Search for the cell housing the specified text and yield its [x, y] center coordinate. 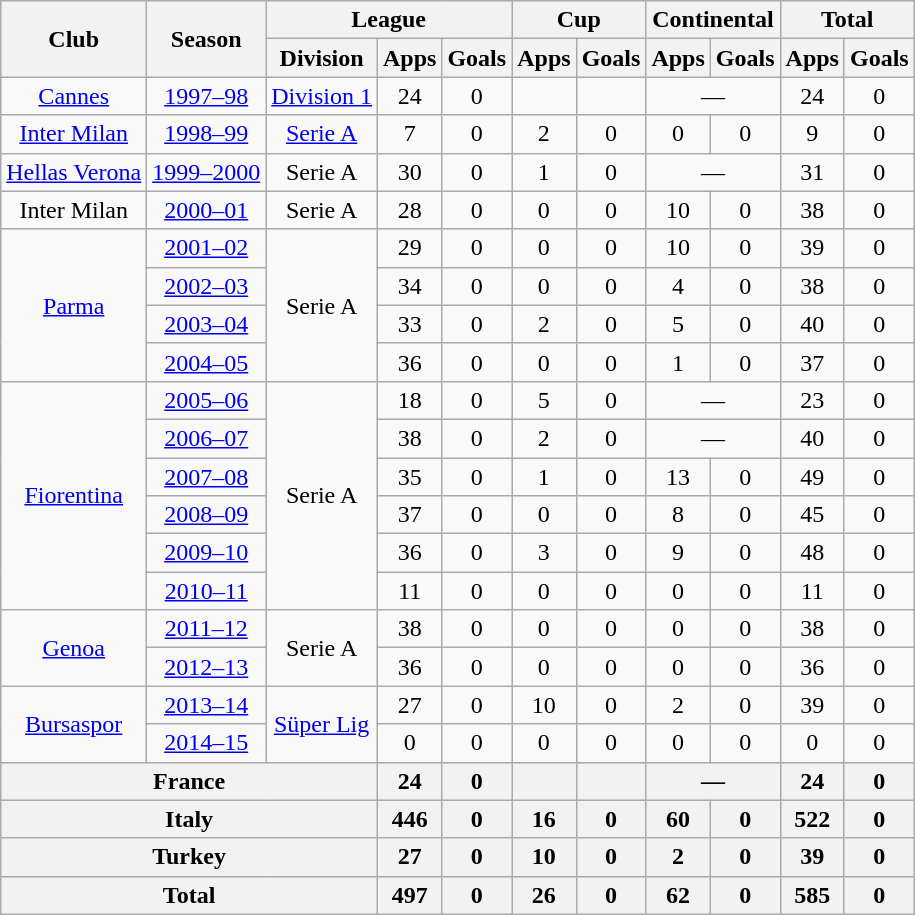
2013–14 [206, 705]
2006–07 [206, 438]
60 [678, 819]
23 [812, 400]
2010–11 [206, 591]
585 [812, 895]
8 [678, 515]
26 [544, 895]
Club [74, 39]
2004–05 [206, 362]
2005–06 [206, 400]
Division 1 [322, 96]
34 [409, 286]
2014–15 [206, 743]
Parma [74, 305]
18 [409, 400]
497 [409, 895]
2003–04 [206, 324]
3 [544, 553]
2001–02 [206, 248]
2008–09 [206, 515]
13 [678, 477]
62 [678, 895]
522 [812, 819]
1999–2000 [206, 172]
1998–99 [206, 134]
28 [409, 210]
2011–12 [206, 629]
49 [812, 477]
33 [409, 324]
Süper Lig [322, 724]
35 [409, 477]
France [190, 781]
29 [409, 248]
Season [206, 39]
16 [544, 819]
Bursaspor [74, 724]
Italy [190, 819]
Genoa [74, 648]
30 [409, 172]
2009–10 [206, 553]
48 [812, 553]
31 [812, 172]
2000–01 [206, 210]
Division [322, 58]
League [389, 20]
Continental [713, 20]
2007–08 [206, 477]
Cup [579, 20]
45 [812, 515]
2002–03 [206, 286]
4 [678, 286]
Fiorentina [74, 495]
1997–98 [206, 96]
Hellas Verona [74, 172]
7 [409, 134]
2012–13 [206, 667]
Cannes [74, 96]
Turkey [190, 857]
446 [409, 819]
